Return the [x, y] coordinate for the center point of the cell that contains the specified text.  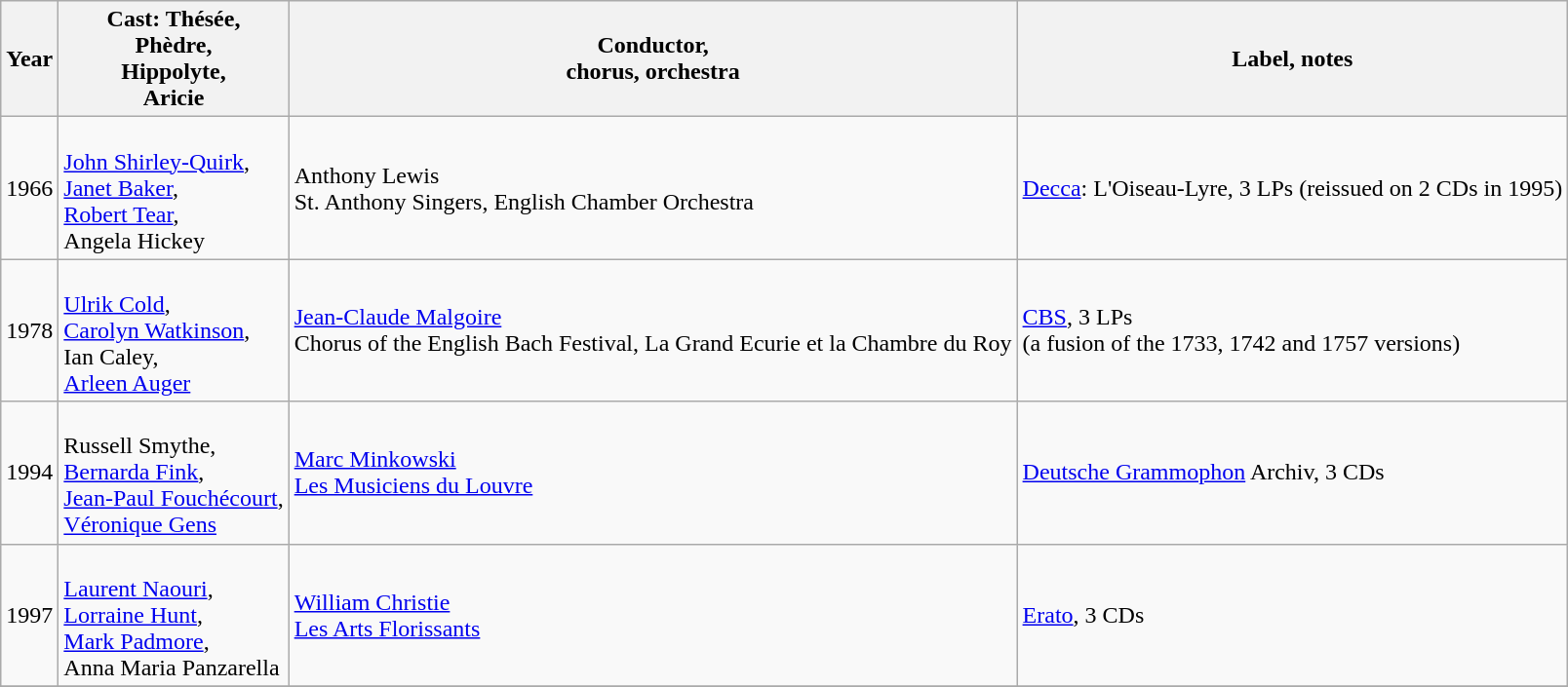
Laurent Naouri,Lorraine Hunt,Mark Padmore,Anna Maria Panzarella [174, 615]
John Shirley-Quirk,Janet Baker,Robert Tear,Angela Hickey [174, 188]
Conductor,chorus, orchestra [653, 58]
CBS, 3 LPs(a fusion of the 1733, 1742 and 1757 versions) [1293, 330]
Deutsche Grammophon Archiv, 3 CDs [1293, 473]
1997 [29, 615]
Anthony Lewis St. Anthony Singers, English Chamber Orchestra [653, 188]
Jean-Claude Malgoire Chorus of the English Bach Festival, La Grand Ecurie et la Chambre du Roy [653, 330]
Erato, 3 CDs [1293, 615]
Label, notes [1293, 58]
1978 [29, 330]
Ulrik Cold, Carolyn Watkinson,Ian Caley,Arleen Auger [174, 330]
Russell Smythe,Bernarda Fink,Jean-Paul Fouchécourt,Véronique Gens [174, 473]
Cast: Thésée,Phèdre,Hippolyte,Aricie [174, 58]
1966 [29, 188]
1994 [29, 473]
William Christie Les Arts Florissants [653, 615]
Marc Minkowski Les Musiciens du Louvre [653, 473]
Year [29, 58]
Decca: L'Oiseau-Lyre, 3 LPs (reissued on 2 CDs in 1995) [1293, 188]
